Return the [X, Y] coordinate for the center point of the cell that contains the specified text.  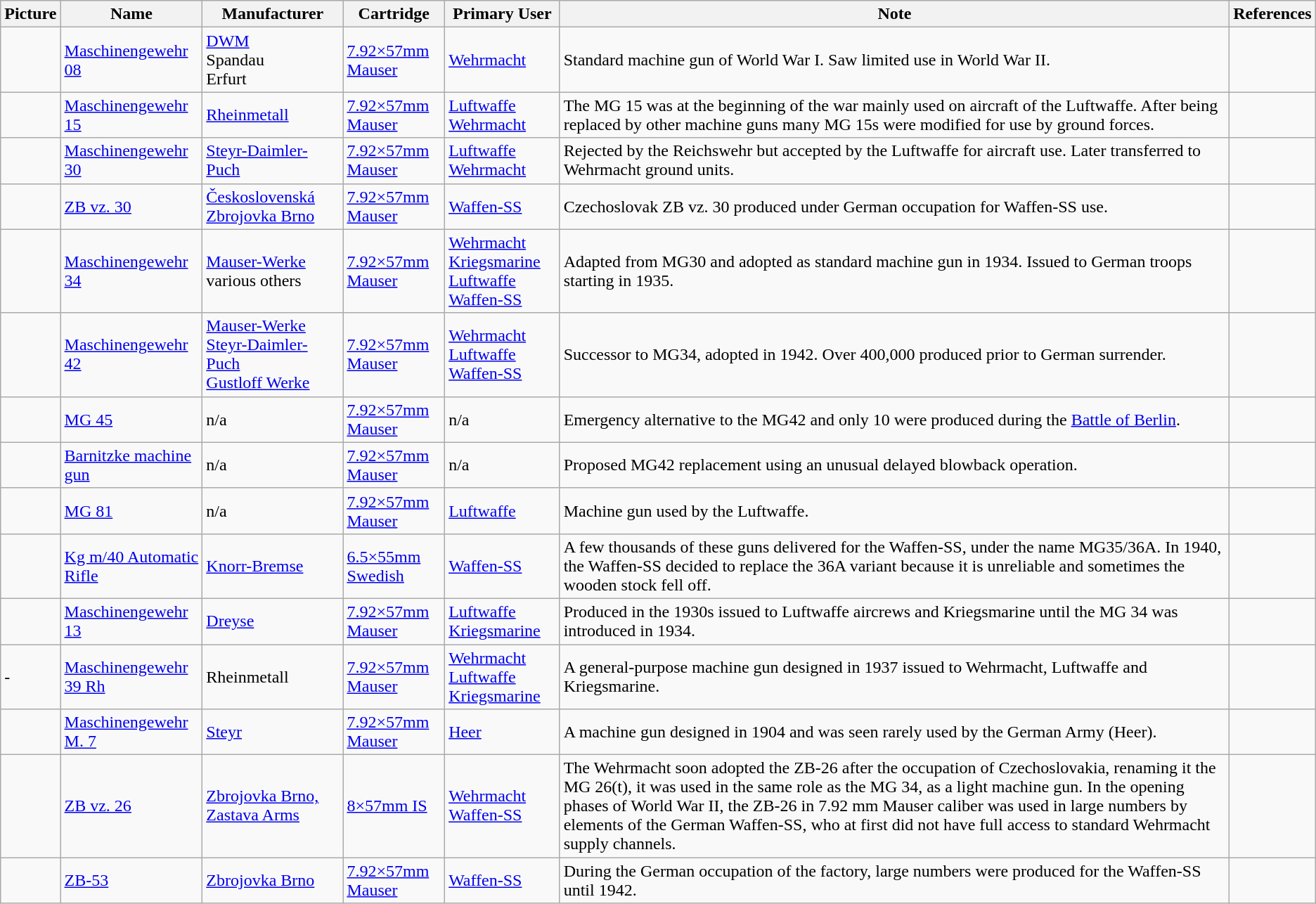
During the German occupation of the factory, large numbers were produced for the Waffen-SS until 1942. [894, 880]
- [31, 676]
Wehrmacht Luftwaffe Kriegsmarine [503, 676]
Manufacturer [273, 14]
Rejected by the Reichswehr but accepted by the Luftwaffe for aircraft use. Later transferred to Wehrmacht ground units. [894, 160]
Maschinengewehr 08 [131, 60]
Maschinengewehr M. 7 [131, 732]
Wehrmacht Luftwaffe Waffen-SS [503, 354]
Barnitzke machine gun [131, 465]
Cartridge [394, 14]
Machine gun used by the Luftwaffe. [894, 510]
Steyr-Daimler-Puch [273, 160]
8×57mm IS [394, 806]
Produced in the 1930s issued to Luftwaffe aircrews and Kriegsmarine until the MG 34 was introduced in 1934. [894, 621]
Luftwaffe [503, 510]
ZB-53 [131, 880]
Mauser-Werke various others [273, 271]
6.5×55mm Swedish [394, 566]
Luftwaffe Kriegsmarine [503, 621]
Maschinengewehr 30 [131, 160]
A general-purpose machine gun designed in 1937 issued to Wehrmacht, Luftwaffe and Kriegsmarine. [894, 676]
Kg m/40 Automatic Rifle [131, 566]
Note [894, 14]
Successor to MG34, adopted in 1942. Over 400,000 produced prior to German surrender. [894, 354]
Maschinengewehr 42 [131, 354]
MG 45 [131, 419]
Wehrmacht Kriegsmarine Luftwaffe Waffen-SS [503, 271]
Czechoslovak ZB vz. 30 produced under German occupation for Waffen-SS use. [894, 207]
ZB vz. 30 [131, 207]
Maschinengewehr 13 [131, 621]
DWM Spandau Erfurt [273, 60]
Name [131, 14]
Primary User [503, 14]
Picture [31, 14]
Standard machine gun of World War I. Saw limited use in World War II. [894, 60]
Wehrmacht Waffen-SS [503, 806]
MG 81 [131, 510]
References [1272, 14]
Proposed MG42 replacement using an unusual delayed blowback operation. [894, 465]
Mauser-Werke Steyr-Daimler-Puch Gustloff Werke [273, 354]
Maschinengewehr 34 [131, 271]
Steyr [273, 732]
Maschinengewehr 15 [131, 115]
Adapted from MG30 and adopted as standard machine gun in 1934. Issued to German troops starting in 1935. [894, 271]
Heer [503, 732]
Zbrojovka Brno, Zastava Arms [273, 806]
Wehrmacht [503, 60]
ZB vz. 26 [131, 806]
Knorr-Bremse [273, 566]
A machine gun designed in 1904 and was seen rarely used by the German Army (Heer). [894, 732]
Zbrojovka Brno [273, 880]
Dreyse [273, 621]
Emergency alternative to the MG42 and only 10 were produced during the Battle of Berlin. [894, 419]
Československá Zbrojovka Brno [273, 207]
Maschinengewehr 39 Rh [131, 676]
